Return [x, y] of the center of cell containing provided text 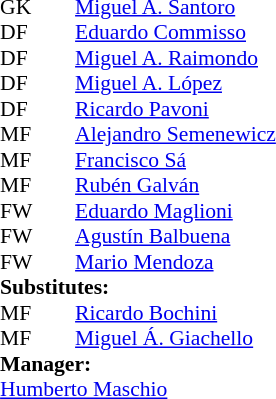
Rubén Galván [176, 185]
Manager: [138, 364]
Substitutes: [138, 287]
Mario Mendoza [176, 262]
Eduardo Commisso [176, 33]
Francisco Sá [176, 160]
Miguel Á. Giachello [176, 339]
Miguel A. Raimondo [176, 58]
Miguel A. López [176, 83]
Ricardo Bochini [176, 313]
Ricardo Pavoni [176, 109]
Alejandro Semenewicz [176, 135]
Eduardo Maglioni [176, 211]
Agustín Balbuena [176, 237]
